Find where the given text appears and provide that cell's center as [X, Y] coordinate. 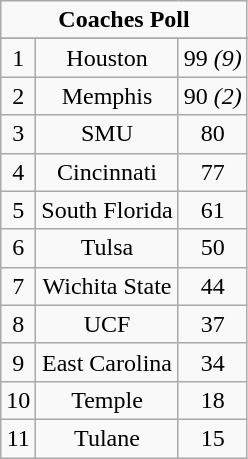
10 [18, 400]
UCF [107, 324]
50 [212, 248]
East Carolina [107, 362]
SMU [107, 134]
Tulsa [107, 248]
18 [212, 400]
Memphis [107, 96]
1 [18, 58]
Temple [107, 400]
7 [18, 286]
8 [18, 324]
6 [18, 248]
90 (2) [212, 96]
4 [18, 172]
15 [212, 438]
South Florida [107, 210]
34 [212, 362]
44 [212, 286]
Houston [107, 58]
61 [212, 210]
Cincinnati [107, 172]
11 [18, 438]
3 [18, 134]
Coaches Poll [124, 20]
77 [212, 172]
99 (9) [212, 58]
9 [18, 362]
5 [18, 210]
80 [212, 134]
Wichita State [107, 286]
Tulane [107, 438]
37 [212, 324]
2 [18, 96]
